Return the [X, Y] coordinate for the center point of the cell that contains the specified text.  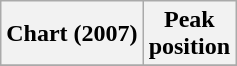
Peakposition [189, 34]
Chart (2007) [72, 34]
